Provide the [X, Y] coordinate of the cell's center where the given text is located.  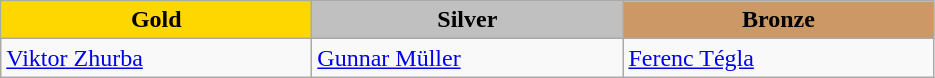
Ferenc Tégla [778, 58]
Bronze [778, 20]
Gold [156, 20]
Silver [468, 20]
Gunnar Müller [468, 58]
Viktor Zhurba [156, 58]
